From the cell containing the given text, extract its center point as (X, Y) coordinate. 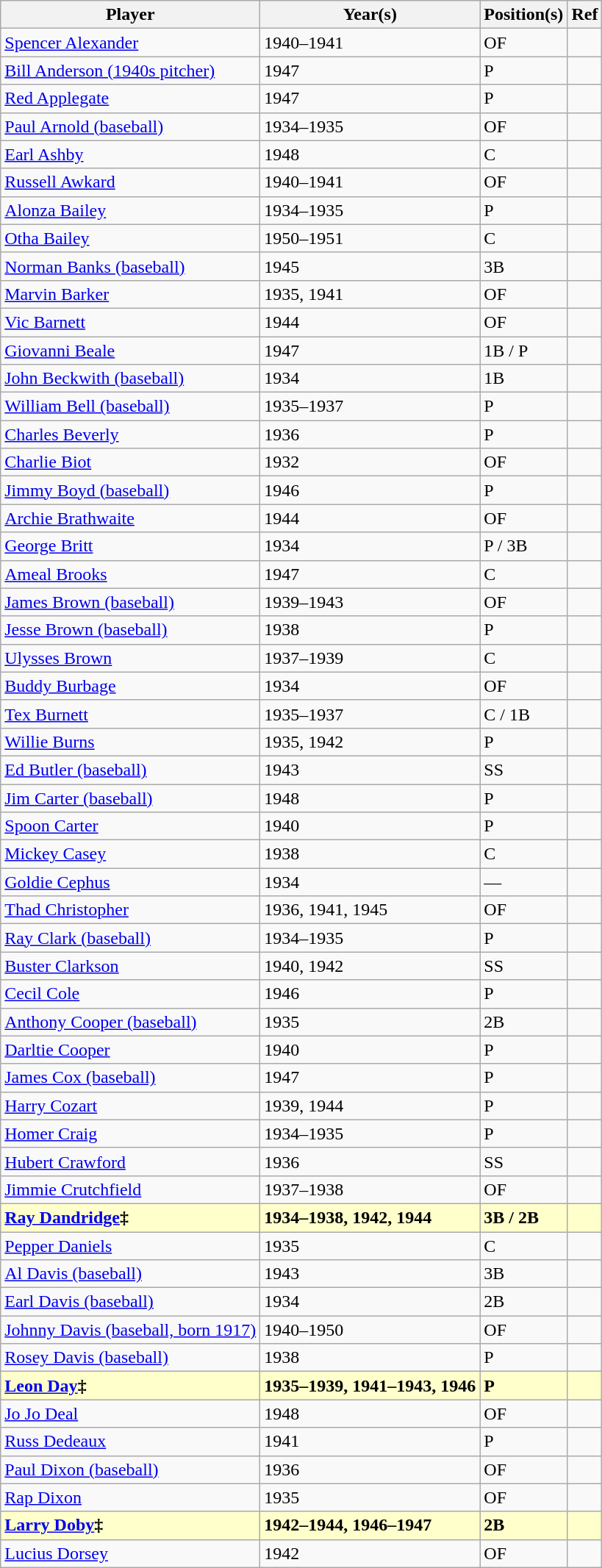
Tex Burnett (131, 714)
Larry Doby‡ (131, 1525)
Ed Butler (baseball) (131, 770)
John Beckwith (baseball) (131, 379)
Willie Burns (131, 742)
Vic Barnett (131, 322)
Spencer Alexander (131, 43)
1945 (370, 266)
George Britt (131, 546)
Rap Dixon (131, 1497)
Johnny Davis (baseball, born 1917) (131, 1330)
Jimmy Boyd (baseball) (131, 490)
1935, 1942 (370, 742)
Player (131, 15)
Ray Clark (baseball) (131, 938)
Otha Bailey (131, 238)
Spoon Carter (131, 826)
Paul Dixon (baseball) (131, 1469)
Position(s) (523, 15)
Rosey Davis (baseball) (131, 1358)
1937–1938 (370, 1189)
— (523, 882)
1941 (370, 1442)
1936, 1941, 1945 (370, 910)
1942 (370, 1553)
Red Applegate (131, 99)
Earl Ashby (131, 154)
Russ Dedeaux (131, 1442)
Ray Dandridge‡ (131, 1217)
1939–1943 (370, 602)
1942–1944, 1946–1947 (370, 1525)
Russell Awkard (131, 182)
P / 3B (523, 546)
Alonza Bailey (131, 210)
Lucius Dorsey (131, 1553)
William Bell (baseball) (131, 407)
James Cox (baseball) (131, 1078)
1937–1939 (370, 658)
Ulysses Brown (131, 658)
Ref (585, 15)
Jim Carter (baseball) (131, 798)
Jesse Brown (baseball) (131, 630)
Bill Anderson (1940s pitcher) (131, 71)
Archie Brathwaite (131, 518)
Buster Clarkson (131, 966)
1950–1951 (370, 238)
3B / 2B (523, 1217)
Pepper Daniels (131, 1246)
Ameal Brooks (131, 574)
1934–1938, 1942, 1944 (370, 1217)
Goldie Cephus (131, 882)
Harry Cozart (131, 1106)
Giovanni Beale (131, 351)
Marvin Barker (131, 294)
James Brown (baseball) (131, 602)
Jo Jo Deal (131, 1414)
1939, 1944 (370, 1106)
Homer Craig (131, 1134)
1940–1950 (370, 1330)
Mickey Casey (131, 854)
1932 (370, 462)
Buddy Burbage (131, 686)
1B (523, 379)
Darltie Cooper (131, 1050)
Charles Beverly (131, 434)
1935–1939, 1941–1943, 1946 (370, 1386)
1940, 1942 (370, 966)
1B / P (523, 351)
Charlie Biot (131, 462)
Anthony Cooper (baseball) (131, 1022)
Paul Arnold (baseball) (131, 126)
Earl Davis (baseball) (131, 1302)
C / 1B (523, 714)
Norman Banks (baseball) (131, 266)
Thad Christopher (131, 910)
Leon Day‡ (131, 1386)
Cecil Cole (131, 994)
Jimmie Crutchfield (131, 1189)
Year(s) (370, 15)
Al Davis (baseball) (131, 1274)
1935, 1941 (370, 294)
Hubert Crawford (131, 1161)
